Scan for the cell matching the given text and deliver its (X, Y) coordinate at center. 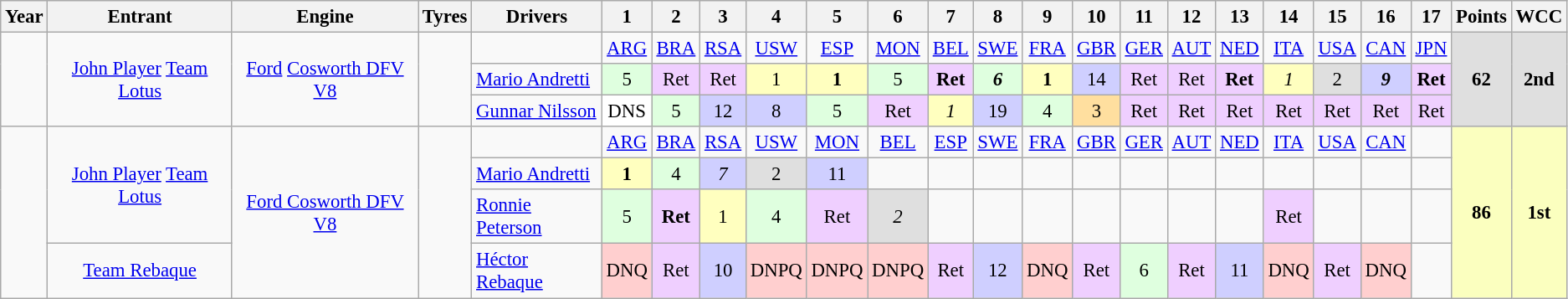
19 (997, 111)
Drivers (537, 17)
1st (1539, 212)
62 (1481, 80)
DNS (627, 111)
Team Rebaque (140, 271)
JPN (1431, 49)
Engine (325, 17)
Tyres (445, 17)
WCC (1539, 17)
Entrant (140, 17)
Héctor Rebaque (537, 271)
Year (24, 17)
Ronnie Peterson (537, 216)
15 (1337, 17)
2nd (1539, 80)
Points (1481, 17)
86 (1481, 212)
17 (1431, 17)
Gunnar Nilsson (537, 111)
13 (1240, 17)
16 (1386, 17)
